Capture the cell that displays the provided text and extract its [X, Y] central coordinate. 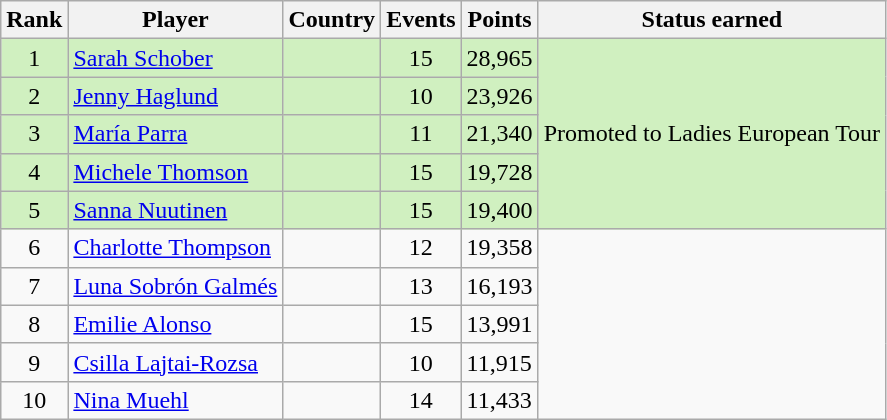
Country [332, 20]
4 [34, 172]
21,340 [500, 134]
Nina Muehl [176, 400]
19,358 [500, 248]
Michele Thomson [176, 172]
María Parra [176, 134]
Events [421, 20]
Rank [34, 20]
Luna Sobrón Galmés [176, 286]
6 [34, 248]
1 [34, 58]
23,926 [500, 96]
Jenny Haglund [176, 96]
Csilla Lajtai-Rozsa [176, 362]
Status earned [712, 20]
19,400 [500, 210]
11,915 [500, 362]
Sanna Nuutinen [176, 210]
Points [500, 20]
5 [34, 210]
Player [176, 20]
14 [421, 400]
28,965 [500, 58]
3 [34, 134]
13,991 [500, 324]
Charlotte Thompson [176, 248]
Promoted to Ladies European Tour [712, 134]
2 [34, 96]
11,433 [500, 400]
13 [421, 286]
19,728 [500, 172]
12 [421, 248]
Sarah Schober [176, 58]
Emilie Alonso [176, 324]
9 [34, 362]
11 [421, 134]
8 [34, 324]
7 [34, 286]
16,193 [500, 286]
